For the text-containing cell, return its midpoint in [x, y] coordinate format. 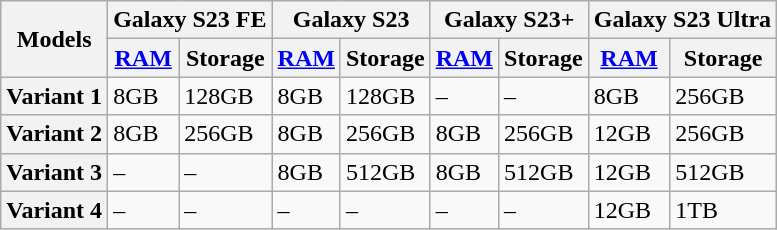
Variant 1 [54, 96]
Variant 2 [54, 134]
1TB [724, 210]
Variant 4 [54, 210]
Galaxy S23 FE [190, 20]
Variant 3 [54, 172]
Galaxy S23 [351, 20]
Models [54, 39]
Galaxy S23 Ultra [682, 20]
Galaxy S23+ [509, 20]
